Locate the cell with the specified text and output its (x, y) center coordinate. 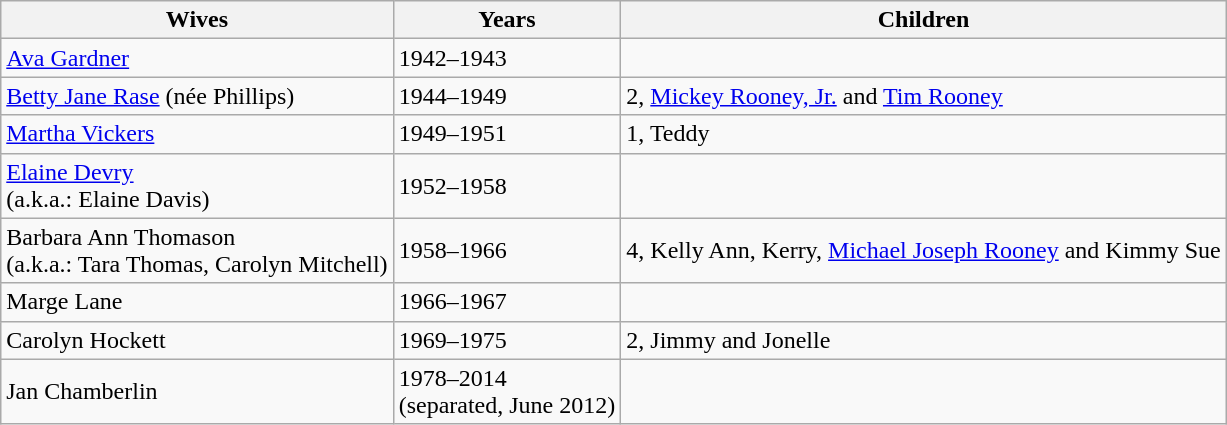
Elaine Devry(a.k.a.: Elaine Davis) (197, 186)
Ava Gardner (197, 58)
1966–1967 (507, 302)
Years (507, 20)
4, Kelly Ann, Kerry, Michael Joseph Rooney and Kimmy Sue (924, 250)
Barbara Ann Thomason(a.k.a.: Tara Thomas, Carolyn Mitchell) (197, 250)
1949–1951 (507, 134)
Jan Chamberlin (197, 392)
Marge Lane (197, 302)
2, Jimmy and Jonelle (924, 340)
Wives (197, 20)
1942–1943 (507, 58)
1952–1958 (507, 186)
1969–1975 (507, 340)
Carolyn Hockett (197, 340)
Children (924, 20)
Betty Jane Rase (née Phillips) (197, 96)
1944–1949 (507, 96)
1978–2014(separated, June 2012) (507, 392)
1958–1966 (507, 250)
1, Teddy (924, 134)
2, Mickey Rooney, Jr. and Tim Rooney (924, 96)
Martha Vickers (197, 134)
